Identify which cell holds the provided text, then report its (X, Y) central coordinate. 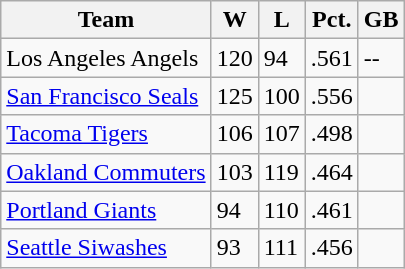
Tacoma Tigers (106, 134)
-- (381, 58)
Team (106, 20)
93 (234, 248)
.561 (332, 58)
GB (381, 20)
Oakland Commuters (106, 172)
W (234, 20)
100 (282, 96)
119 (282, 172)
.556 (332, 96)
125 (234, 96)
106 (234, 134)
.498 (332, 134)
.456 (332, 248)
120 (234, 58)
.464 (332, 172)
Portland Giants (106, 210)
.461 (332, 210)
L (282, 20)
Seattle Siwashes (106, 248)
103 (234, 172)
San Francisco Seals (106, 96)
110 (282, 210)
Los Angeles Angels (106, 58)
107 (282, 134)
111 (282, 248)
Pct. (332, 20)
